Pinpoint the cell where the given text exists, returning its (X, Y) midpoint coordinate. 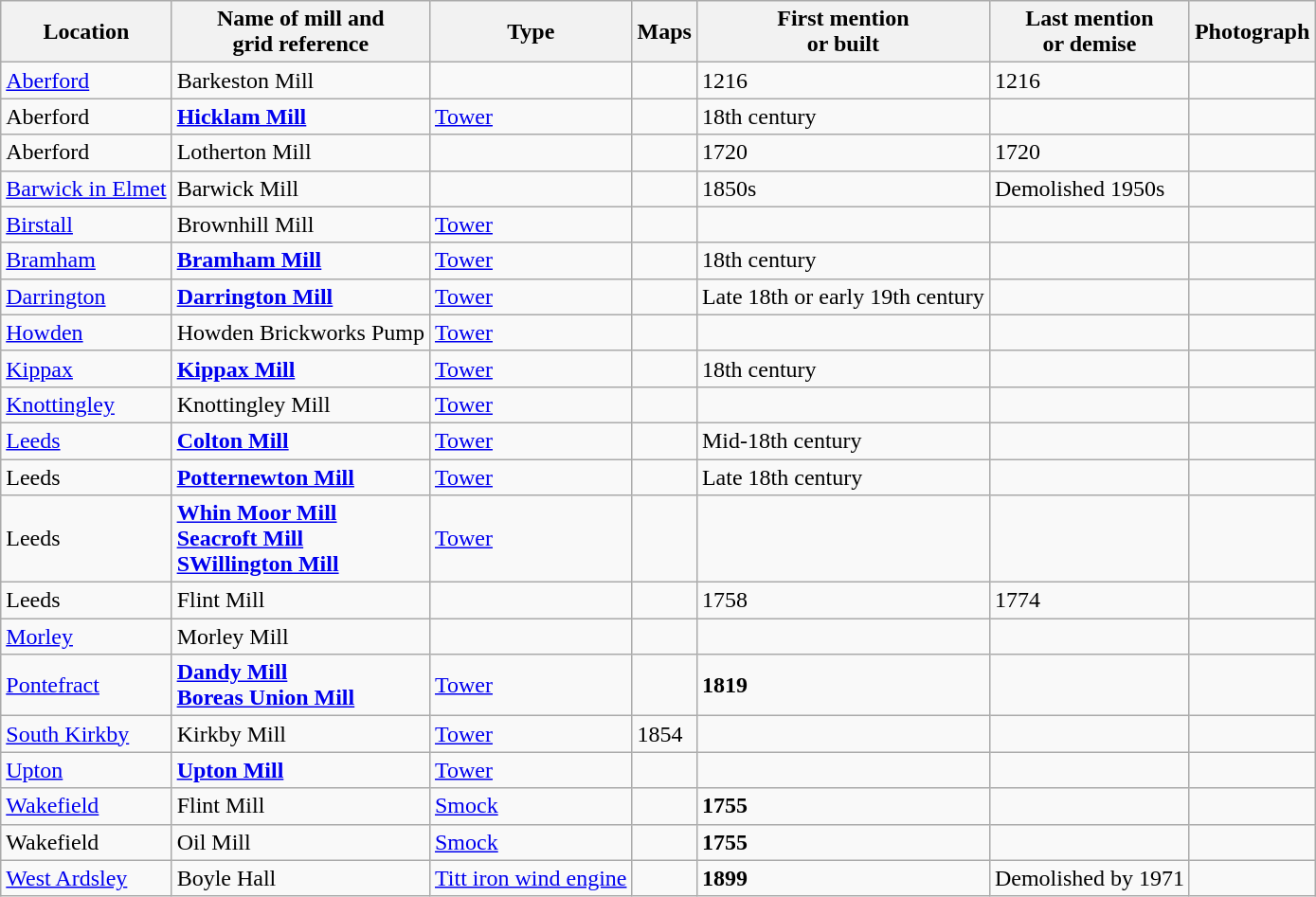
Kippax (86, 368)
Kippax Mill (300, 368)
Colton Mill (300, 440)
Mid-18th century (843, 440)
1758 (843, 601)
West Ardsley (86, 878)
Brownhill Mill (300, 224)
Maps (664, 32)
Type (531, 32)
Demolished by 1971 (1090, 878)
Name of mill andgrid reference (300, 32)
Location (86, 32)
Knottingley Mill (300, 404)
Boyle Hall (300, 878)
Morley Mill (300, 637)
1850s (843, 188)
1819 (843, 686)
Bramham (86, 260)
Darrington (86, 296)
Hicklam Mill (300, 117)
Upton (86, 770)
Kirkby Mill (300, 734)
Darrington Mill (300, 296)
Demolished 1950s (1090, 188)
Morley (86, 637)
Knottingley (86, 404)
1774 (1090, 601)
Howden (86, 332)
Whin Moor MillSeacroft MillSWillington Mill (300, 539)
Potternewton Mill (300, 476)
South Kirkby (86, 734)
First mentionor built (843, 32)
Last mention or demise (1090, 32)
Titt iron wind engine (531, 878)
Oil Mill (300, 842)
Barkeston Mill (300, 81)
Barwick Mill (300, 188)
Bramham Mill (300, 260)
Photograph (1252, 32)
Late 18th or early 19th century (843, 296)
Upton Mill (300, 770)
1854 (664, 734)
Pontefract (86, 686)
Lotherton Mill (300, 152)
Birstall (86, 224)
Late 18th century (843, 476)
Barwick in Elmet (86, 188)
Howden Brickworks Pump (300, 332)
1899 (843, 878)
Dandy MillBoreas Union Mill (300, 686)
